Scan for the cell matching the given text and deliver its (x, y) coordinate at center. 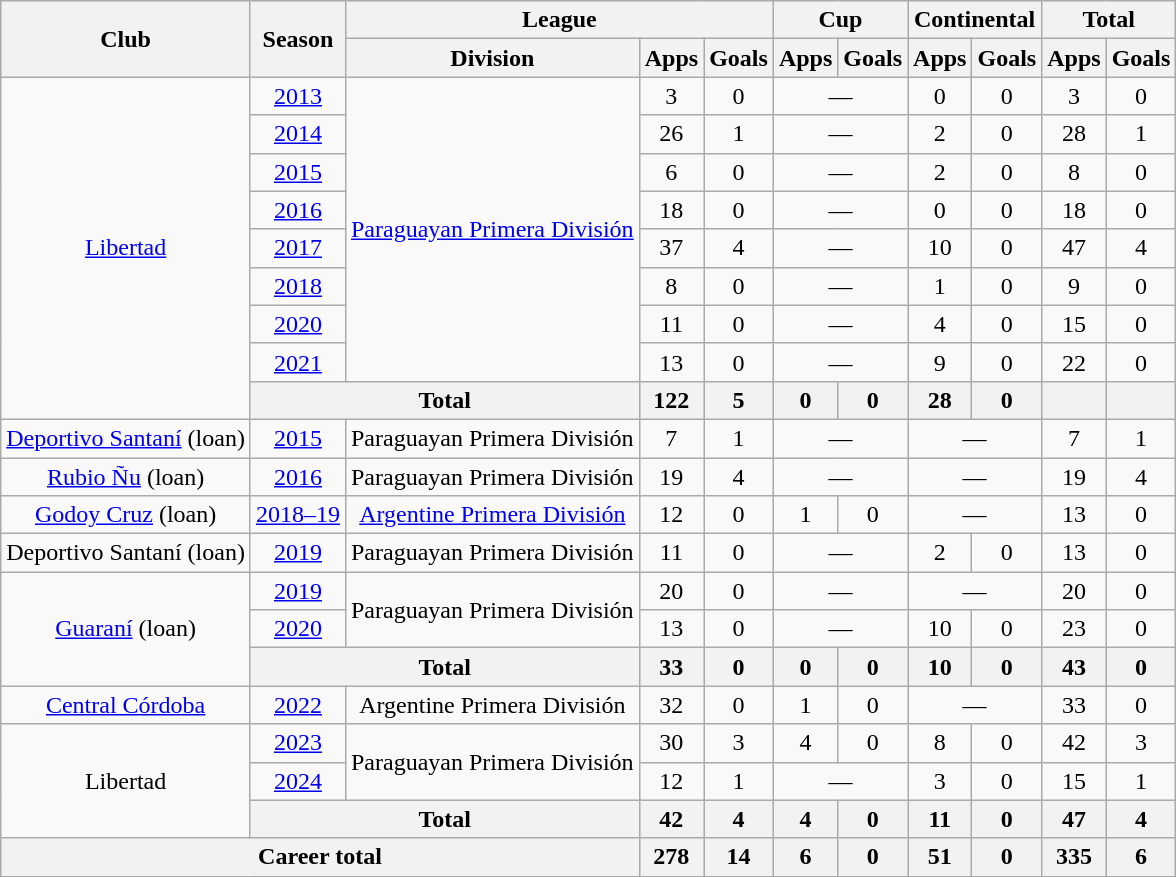
30 (671, 743)
2024 (298, 781)
2013 (298, 96)
Career total (320, 857)
14 (739, 857)
22 (1074, 362)
Rubio Ñu (loan) (126, 477)
26 (671, 134)
5 (739, 400)
2018–19 (298, 515)
2022 (298, 705)
Cup (840, 20)
23 (1074, 629)
Continental (975, 20)
Guaraní (loan) (126, 629)
278 (671, 857)
Season (298, 39)
2021 (298, 362)
43 (1074, 667)
2017 (298, 248)
335 (1074, 857)
51 (940, 857)
Central Córdoba (126, 705)
League (559, 20)
122 (671, 400)
32 (671, 705)
Division (492, 58)
2018 (298, 286)
2014 (298, 134)
Godoy Cruz (loan) (126, 515)
2023 (298, 743)
37 (671, 248)
Club (126, 39)
